Pinpoint the cell where the given text exists, returning its (X, Y) midpoint coordinate. 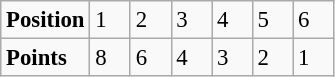
8 (110, 58)
Points (46, 58)
Position (46, 20)
5 (272, 20)
